Locate the cell with the specified text and output its [x, y] center coordinate. 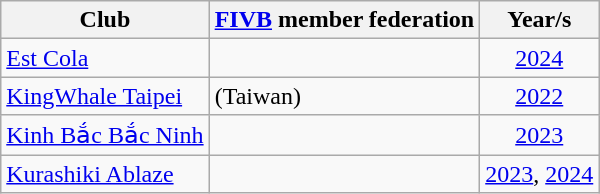
2024 [540, 58]
Kinh Bắc Bắc Ninh [105, 135]
Club [105, 20]
2023, 2024 [540, 173]
Year/s [540, 20]
2022 [540, 96]
Kurashiki Ablaze [105, 173]
FIVB member federation [344, 20]
Est Cola [105, 58]
2023 [540, 135]
(Taiwan) [344, 96]
KingWhale Taipei [105, 96]
